Pinpoint the cell where the given text exists, returning its [X, Y] midpoint coordinate. 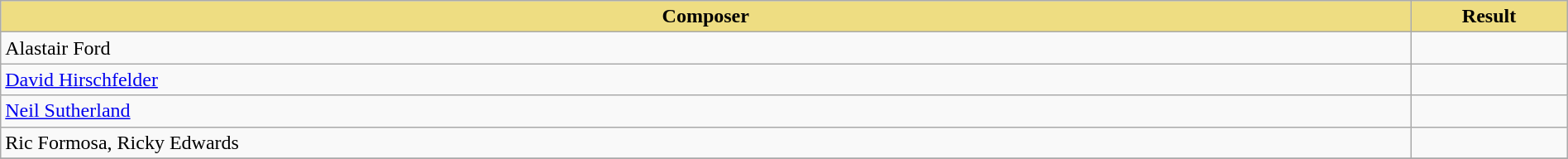
David Hirschfelder [706, 79]
Result [1489, 17]
Ric Formosa, Ricky Edwards [706, 142]
Neil Sutherland [706, 111]
Composer [706, 17]
Alastair Ford [706, 48]
